Search for the cell housing the specified text and yield its [x, y] center coordinate. 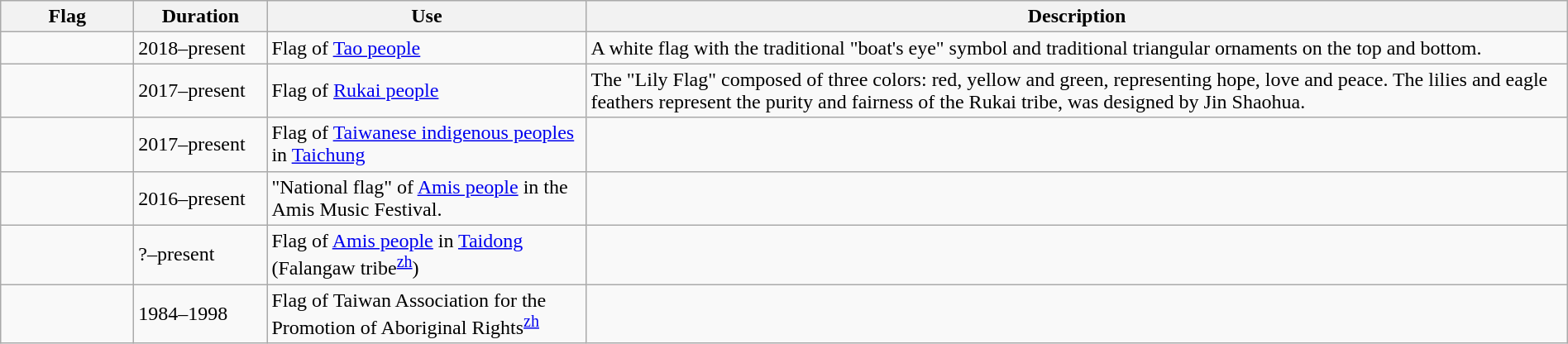
"National flag" of Amis people in the Amis Music Festival. [427, 198]
Flag of Rukai people [427, 91]
Description [1077, 17]
Duration [200, 17]
Use [427, 17]
Flag of Amis people in Taidong (Falangaw tribezh) [427, 255]
2016–present [200, 198]
?–present [200, 255]
Flag of Tao people [427, 48]
Flag [68, 17]
Flag of Taiwanese indigenous peoples in Taichung [427, 144]
Flag of Taiwan Association for the Promotion of Aboriginal Rightszh [427, 314]
2018–present [200, 48]
A white flag with the traditional "boat's eye" symbol and traditional triangular ornaments on the top and bottom. [1077, 48]
1984–1998 [200, 314]
